Detect which cell encompasses the target text, then output its (X, Y) center coordinate. 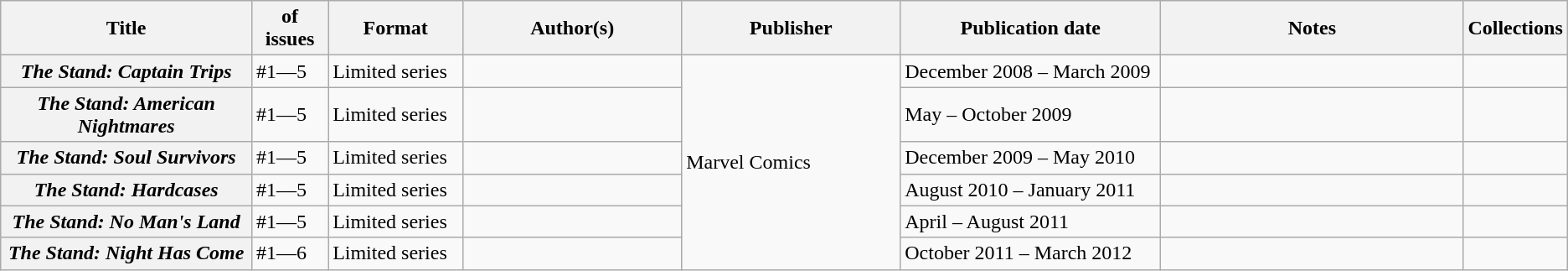
#1—6 (290, 253)
Publication date (1030, 29)
Notes (1312, 29)
The Stand: No Man's Land (126, 221)
The Stand: Captain Trips (126, 71)
The Stand: American Nightmares (126, 114)
December 2009 – May 2010 (1030, 158)
The Stand: Soul Survivors (126, 158)
May – October 2009 (1030, 114)
Title (126, 29)
Collections (1515, 29)
Marvel Comics (791, 163)
December 2008 – March 2009 (1030, 71)
August 2010 – January 2011 (1030, 190)
The Stand: Hardcases (126, 190)
The Stand: Night Has Come (126, 253)
October 2011 – March 2012 (1030, 253)
Publisher (791, 29)
Format (395, 29)
of issues (290, 29)
April – August 2011 (1030, 221)
Author(s) (573, 29)
